Extract the [x, y] coordinate from the center of the cell holding the provided text.  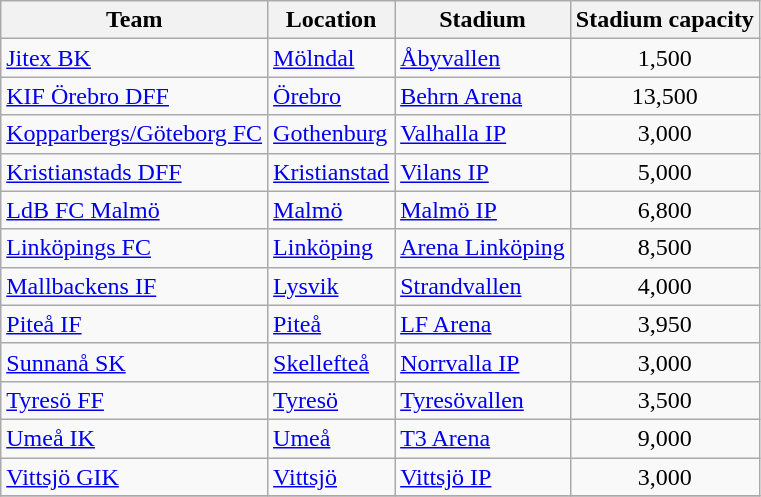
T3 Arena [483, 438]
Tyresö [332, 400]
Linköping [332, 248]
Tyresö FF [134, 400]
Gothenburg [332, 134]
Vittsjö IP [483, 477]
Örebro [332, 96]
8,500 [664, 248]
Åbyvallen [483, 58]
Skellefteå [332, 362]
Mallbackens IF [134, 286]
3,500 [664, 400]
Stadium capacity [664, 20]
LdB FC Malmö [134, 210]
Vilans IP [483, 172]
3,950 [664, 324]
9,000 [664, 438]
Stadium [483, 20]
5,000 [664, 172]
Piteå [332, 324]
Linköpings FC [134, 248]
1,500 [664, 58]
Kristianstad [332, 172]
Umeå [332, 438]
Location [332, 20]
Mölndal [332, 58]
Team [134, 20]
13,500 [664, 96]
Valhalla IP [483, 134]
Umeå IK [134, 438]
Malmö IP [483, 210]
Kopparbergs/Göteborg FC [134, 134]
6,800 [664, 210]
Strandvallen [483, 286]
Norrvalla IP [483, 362]
Jitex BK [134, 58]
Tyresövallen [483, 400]
KIF Örebro DFF [134, 96]
Lysvik [332, 286]
Vittsjö GIK [134, 477]
Kristianstads DFF [134, 172]
Piteå IF [134, 324]
Behrn Arena [483, 96]
Sunnanå SK [134, 362]
Arena Linköping [483, 248]
Vittsjö [332, 477]
LF Arena [483, 324]
Malmö [332, 210]
4,000 [664, 286]
